Locate the cell with the specified text and output its [x, y] center coordinate. 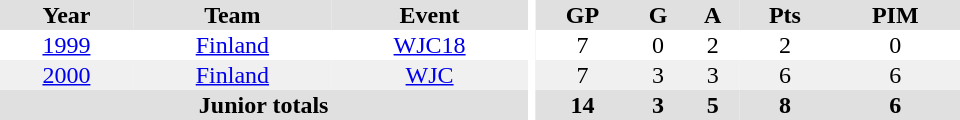
2000 [66, 75]
PIM [895, 15]
G [658, 15]
GP [582, 15]
Junior totals [264, 105]
WJC18 [430, 45]
8 [784, 105]
WJC [430, 75]
Year [66, 15]
14 [582, 105]
Team [232, 15]
5 [712, 105]
Pts [784, 15]
A [712, 15]
Event [430, 15]
1999 [66, 45]
